Identify which cell holds the provided text, then report its [X, Y] central coordinate. 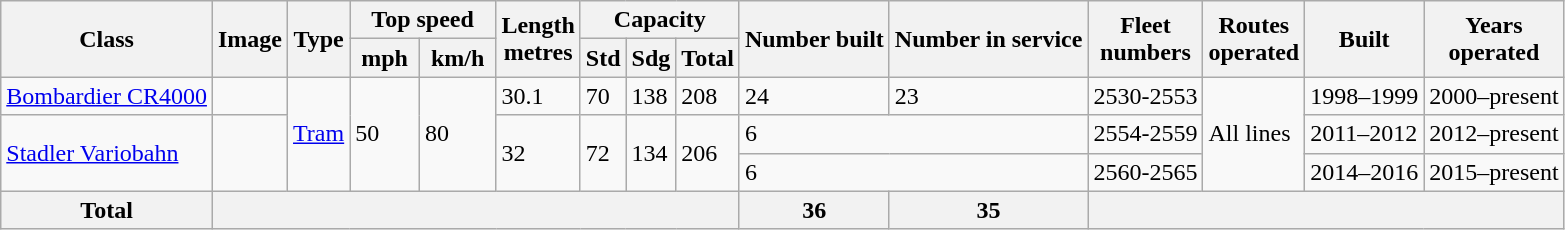
23 [988, 96]
2011–2012 [1364, 134]
36 [814, 210]
Top speed [423, 20]
80 [457, 134]
2530-2553 [1146, 96]
Capacity [660, 20]
2560-2565 [1146, 172]
Lengthmetres [538, 39]
Stadler Variobahn [107, 153]
2014–2016 [1364, 172]
Fleetnumbers [1146, 39]
km/h [457, 58]
Routesoperated [1254, 39]
Built [1364, 39]
24 [814, 96]
All lines [1254, 134]
72 [603, 153]
2012–present [1494, 134]
2554-2559 [1146, 134]
Bombardier CR4000 [107, 96]
70 [603, 96]
138 [651, 96]
Yearsoperated [1494, 39]
134 [651, 153]
Tram [319, 134]
Number built [814, 39]
32 [538, 153]
mph [385, 58]
2015–present [1494, 172]
50 [385, 134]
30.1 [538, 96]
Image [250, 39]
Sdg [651, 58]
Class [107, 39]
35 [988, 210]
206 [708, 153]
1998–1999 [1364, 96]
Std [603, 58]
208 [708, 96]
Type [319, 39]
2000–present [1494, 96]
Number in service [988, 39]
